Find where the given text appears and provide that cell's center as (X, Y) coordinate. 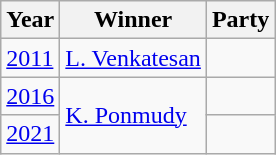
Party (240, 20)
2021 (30, 134)
L. Venkatesan (134, 58)
2016 (30, 96)
2011 (30, 58)
Year (30, 20)
K. Ponmudy (134, 115)
Winner (134, 20)
